Determine the [X, Y] coordinate at the center of the cell enclosing the given text.  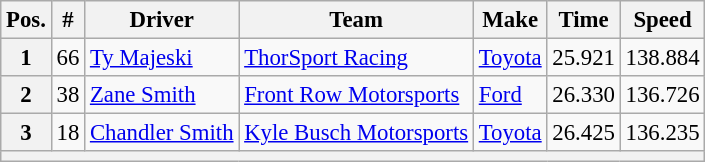
Front Row Motorsports [356, 95]
Speed [662, 20]
26.425 [584, 133]
Ty Majeski [162, 58]
38 [68, 95]
138.884 [662, 58]
18 [68, 133]
136.726 [662, 95]
66 [68, 58]
Team [356, 20]
Kyle Busch Motorsports [356, 133]
Zane Smith [162, 95]
Driver [162, 20]
1 [26, 58]
Make [510, 20]
Chandler Smith [162, 133]
2 [26, 95]
Pos. [26, 20]
# [68, 20]
25.921 [584, 58]
26.330 [584, 95]
Ford [510, 95]
3 [26, 133]
ThorSport Racing [356, 58]
136.235 [662, 133]
Time [584, 20]
